Extract the (X, Y) coordinate from the center of the cell holding the provided text.  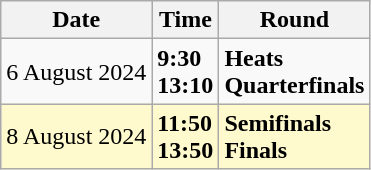
Date (76, 20)
11:5013:50 (186, 136)
Time (186, 20)
6 August 2024 (76, 72)
8 August 2024 (76, 136)
9:3013:10 (186, 72)
SemifinalsFinals (294, 136)
Round (294, 20)
HeatsQuarterfinals (294, 72)
